Identify which cell holds the provided text, then report its (X, Y) central coordinate. 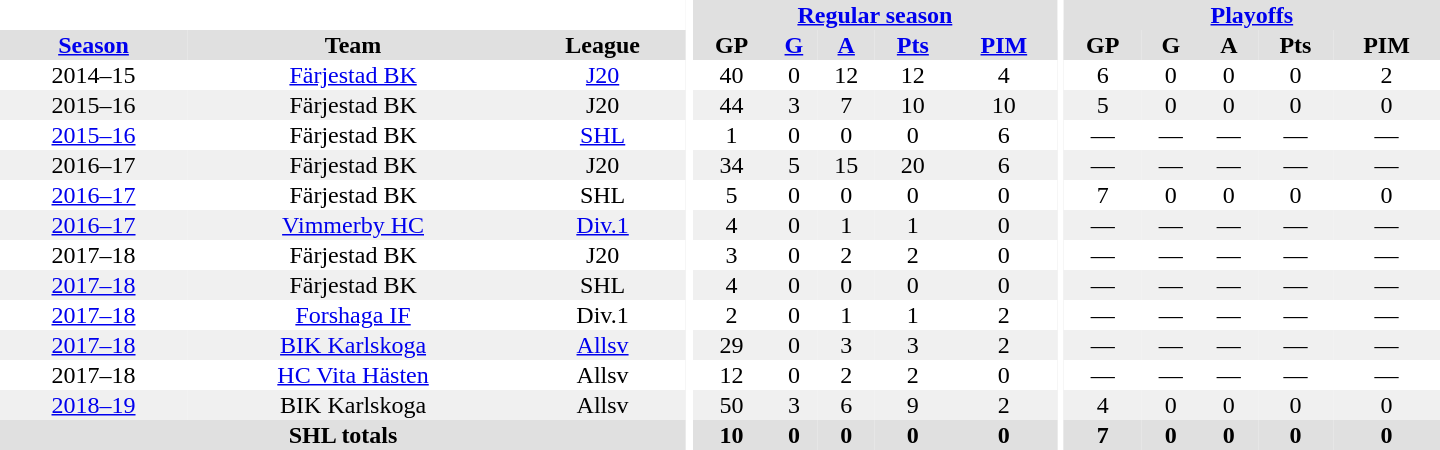
Team (353, 45)
Vimmerby HC (353, 225)
2014–15 (94, 75)
15 (846, 165)
Regular season (876, 15)
Forshaga IF (353, 315)
44 (732, 105)
2018–19 (94, 405)
9 (912, 405)
SHL totals (343, 435)
29 (732, 345)
50 (732, 405)
20 (912, 165)
Playoffs (1252, 15)
HC Vita Hästen (353, 375)
40 (732, 75)
League (602, 45)
Season (94, 45)
34 (732, 165)
